Locate the cell with the specified text and output its (x, y) center coordinate. 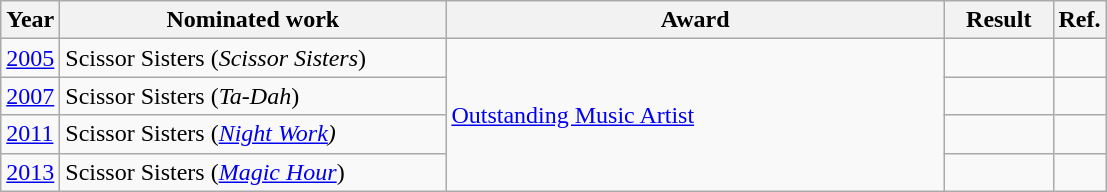
Scissor Sisters (Scissor Sisters) (253, 58)
2005 (30, 58)
Ref. (1080, 20)
Scissor Sisters (Ta-Dah) (253, 96)
2011 (30, 134)
Award (696, 20)
Scissor Sisters (Magic Hour) (253, 172)
Nominated work (253, 20)
Outstanding Music Artist (696, 115)
Scissor Sisters (Night Work) (253, 134)
2007 (30, 96)
Result (998, 20)
2013 (30, 172)
Year (30, 20)
